Locate the cell with the specified text and output its [x, y] center coordinate. 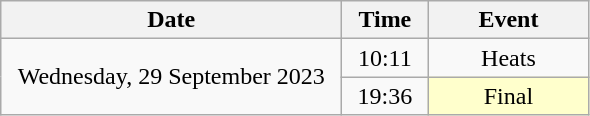
Time [385, 20]
Event [508, 20]
19:36 [385, 96]
Final [508, 96]
Heats [508, 58]
Date [172, 20]
Wednesday, 29 September 2023 [172, 77]
10:11 [385, 58]
